Pinpoint the cell where the given text exists, returning its (x, y) midpoint coordinate. 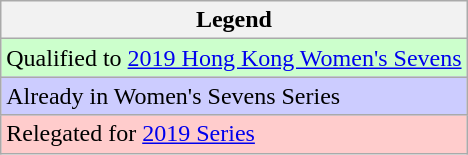
Relegated for 2019 Series (234, 134)
Legend (234, 20)
Already in Women's Sevens Series (234, 96)
Qualified to 2019 Hong Kong Women's Sevens (234, 58)
